Return the [X, Y] coordinate for the center point of the cell that contains the specified text.  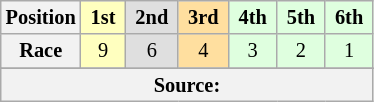
9 [104, 51]
1st [104, 17]
6th [349, 17]
5th [301, 17]
Position [41, 17]
3 [253, 51]
2 [301, 51]
Race [41, 51]
Source: [187, 85]
2nd [152, 17]
4 [203, 51]
3rd [203, 17]
1 [349, 51]
4th [253, 17]
6 [152, 51]
